Find where the given text appears and provide that cell's center as [x, y] coordinate. 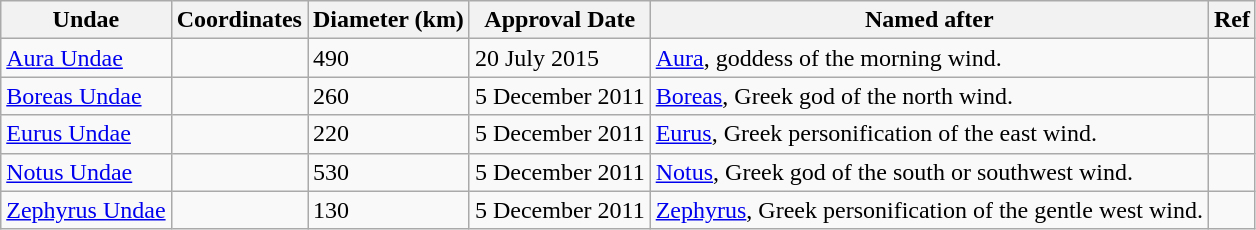
Ref [1232, 20]
Eurus Undae [86, 134]
Boreas Undae [86, 96]
220 [389, 134]
Aura, goddess of the morning wind. [929, 58]
Notus, Greek god of the south or southwest wind. [929, 172]
Zephyrus Undae [86, 210]
Boreas, Greek god of the north wind. [929, 96]
530 [389, 172]
Diameter (km) [389, 20]
260 [389, 96]
Named after [929, 20]
Approval Date [560, 20]
130 [389, 210]
20 July 2015 [560, 58]
Undae [86, 20]
Coordinates [239, 20]
Zephyrus, Greek personification of the gentle west wind. [929, 210]
Notus Undae [86, 172]
Eurus, Greek personification of the east wind. [929, 134]
Aura Undae [86, 58]
490 [389, 58]
